Provide the [x, y] coordinate of the cell's center where the given text is located.  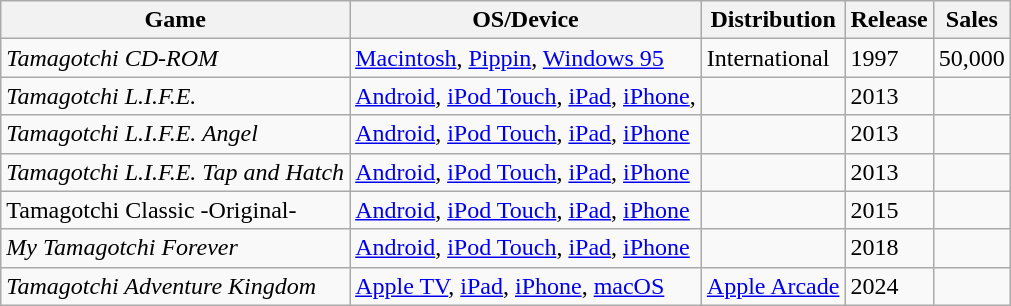
Macintosh, Pippin, Windows 95 [526, 58]
Distribution [773, 20]
Tamagotchi CD-ROM [176, 58]
Release [889, 20]
My Tamagotchi Forever [176, 248]
2024 [889, 286]
Tamagotchi L.I.F.E. [176, 96]
OS/Device [526, 20]
Tamagotchi Classic -Original- [176, 210]
2015 [889, 210]
Tamagotchi L.I.F.E. Tap and Hatch [176, 172]
Apple Arcade [773, 286]
International [773, 58]
50,000 [972, 58]
1997 [889, 58]
Sales [972, 20]
Tamagotchi Adventure Kingdom [176, 286]
Tamagotchi L.I.F.E. Angel [176, 134]
2018 [889, 248]
Android, iPod Touch, iPad, iPhone, [526, 96]
Game [176, 20]
Apple TV, iPad, iPhone, macOS [526, 286]
